Determine the (x, y) coordinate at the center of the cell enclosing the given text.  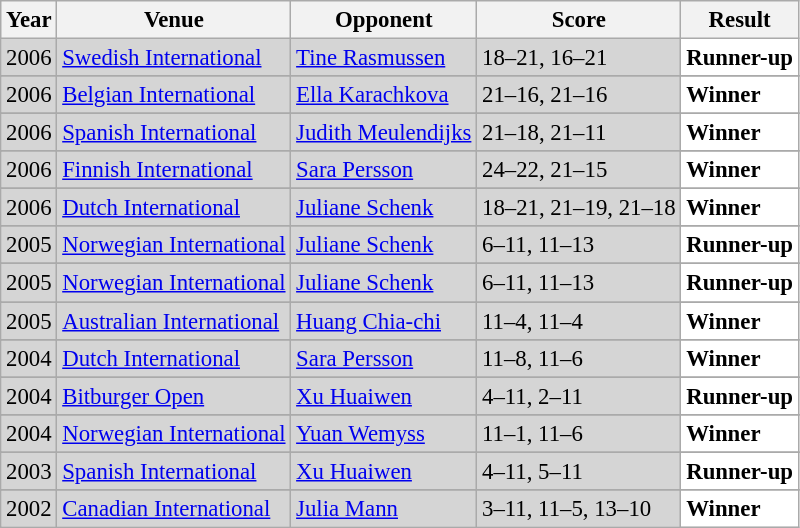
21–18, 21–11 (579, 133)
18–21, 21–19, 21–18 (579, 208)
Venue (174, 20)
11–4, 11–4 (579, 321)
Finnish International (174, 170)
Score (579, 20)
11–8, 11–6 (579, 358)
18–21, 16–21 (579, 58)
Swedish International (174, 58)
4–11, 2–11 (579, 396)
Bitburger Open (174, 396)
Julia Mann (384, 509)
11–1, 11–6 (579, 433)
Judith Meulendijks (384, 133)
Huang Chia-chi (384, 321)
Belgian International (174, 95)
3–11, 11–5, 13–10 (579, 509)
2003 (29, 471)
2002 (29, 509)
Yuan Wemyss (384, 433)
21–16, 21–16 (579, 95)
Result (740, 20)
Ella Karachkova (384, 95)
Canadian International (174, 509)
Australian International (174, 321)
4–11, 5–11 (579, 471)
Year (29, 20)
Tine Rasmussen (384, 58)
24–22, 21–15 (579, 170)
Opponent (384, 20)
